Return (X, Y) of the center of cell containing provided text 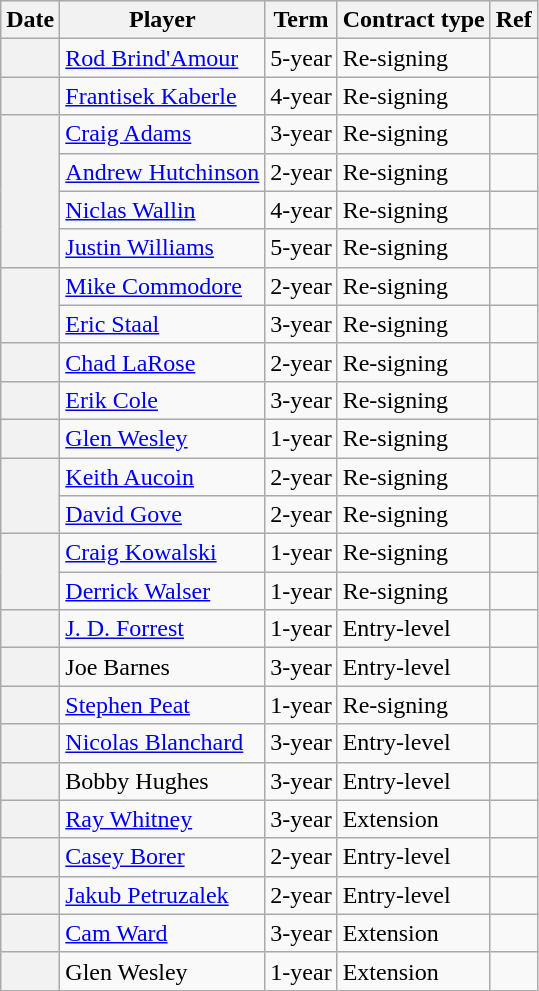
Erik Cole (162, 400)
Niclas Wallin (162, 210)
Craig Kowalski (162, 553)
Stephen Peat (162, 705)
Cam Ward (162, 933)
Ray Whitney (162, 819)
Ref (514, 20)
Frantisek Kaberle (162, 96)
Eric Staal (162, 324)
Nicolas Blanchard (162, 743)
Chad LaRose (162, 362)
Bobby Hughes (162, 781)
David Gove (162, 515)
Rod Brind'Amour (162, 58)
Keith Aucoin (162, 477)
Andrew Hutchinson (162, 172)
Joe Barnes (162, 667)
J. D. Forrest (162, 629)
Date (30, 20)
Casey Borer (162, 857)
Justin Williams (162, 248)
Term (301, 20)
Contract type (414, 20)
Derrick Walser (162, 591)
Jakub Petruzalek (162, 895)
Mike Commodore (162, 286)
Craig Adams (162, 134)
Player (162, 20)
